Pinpoint the cell where the given text exists, returning its (X, Y) midpoint coordinate. 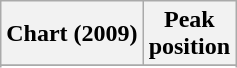
Chart (2009) (72, 34)
Peak position (189, 34)
